Return (X, Y) of the center of cell containing provided text 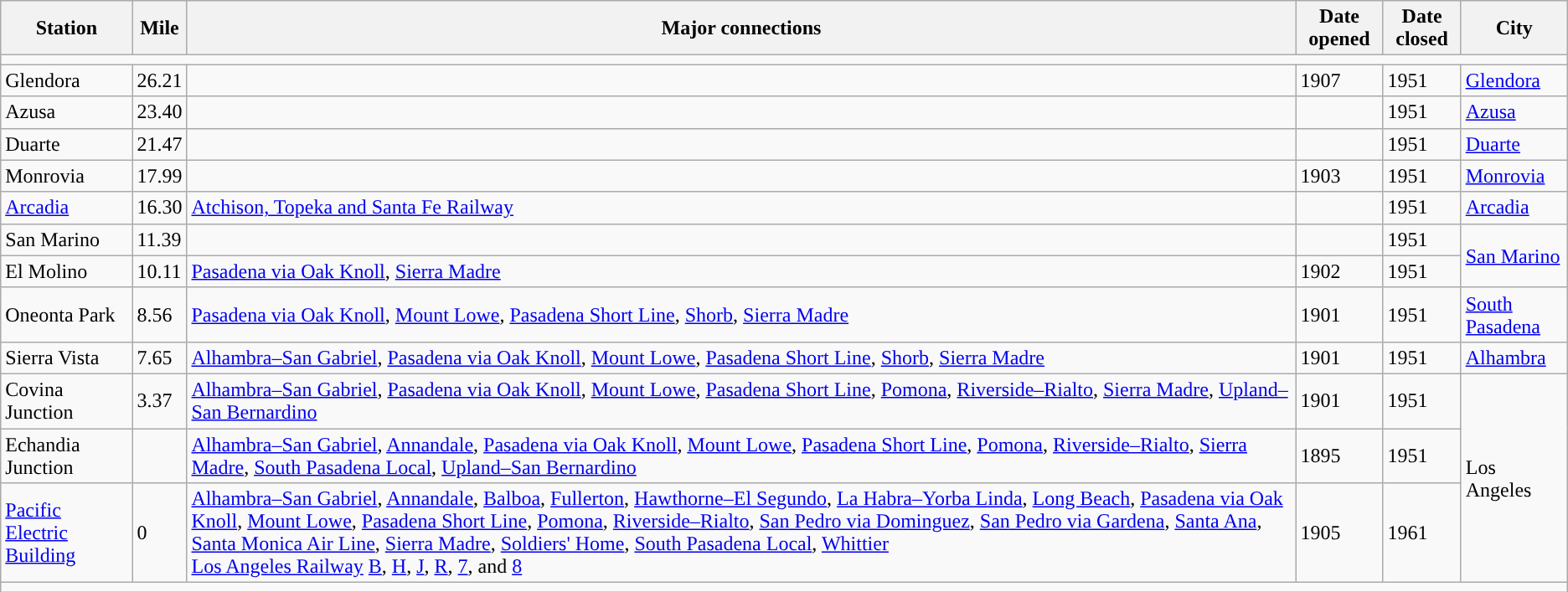
23.40 (159, 112)
21.47 (159, 144)
Covina Junction (67, 400)
1961 (1422, 533)
Pasadena via Oak Knoll, Sierra Madre (741, 271)
City (1514, 28)
Sierra Vista (67, 358)
8.56 (159, 315)
Date opened (1339, 28)
Pasadena via Oak Knoll, Mount Lowe, Pasadena Short Line, Shorb, Sierra Madre (741, 315)
16.30 (159, 208)
El Molino (67, 271)
1895 (1339, 456)
Mile (159, 28)
10.11 (159, 271)
Date closed (1422, 28)
1903 (1339, 176)
Pacific Electric Building (67, 533)
Echandia Junction (67, 456)
1902 (1339, 271)
11.39 (159, 239)
Alhambra (1514, 358)
Atchison, Topeka and Santa Fe Railway (741, 208)
Major connections (741, 28)
Alhambra–San Gabriel, Pasadena via Oak Knoll, Mount Lowe, Pasadena Short Line, Pomona, Riverside–Rialto, Sierra Madre, Upland–San Bernardino (741, 400)
Station (67, 28)
17.99 (159, 176)
7.65 (159, 358)
South Pasadena (1514, 315)
3.37 (159, 400)
1905 (1339, 533)
Los Angeles (1514, 477)
Oneonta Park (67, 315)
0 (159, 533)
1907 (1339, 80)
26.21 (159, 80)
Alhambra–San Gabriel, Pasadena via Oak Knoll, Mount Lowe, Pasadena Short Line, Shorb, Sierra Madre (741, 358)
